Output the (X, Y) coordinate of the center of the cell containing the given text.  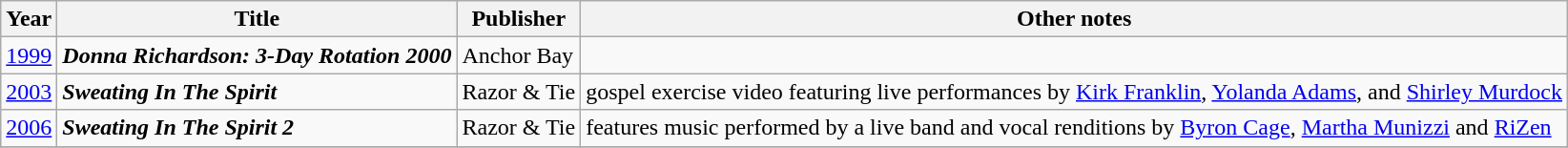
2003 (29, 92)
Anchor Bay (519, 55)
Sweating In The Spirit 2 (258, 128)
Other notes (1074, 19)
1999 (29, 55)
Publisher (519, 19)
2006 (29, 128)
Title (258, 19)
Sweating In The Spirit (258, 92)
gospel exercise video featuring live performances by Kirk Franklin, Yolanda Adams, and Shirley Murdock (1074, 92)
Year (29, 19)
features music performed by a live band and vocal renditions by Byron Cage, Martha Munizzi and RiZen (1074, 128)
Donna Richardson: 3-Day Rotation 2000 (258, 55)
